Extract the [x, y] coordinate from the center of the cell holding the provided text.  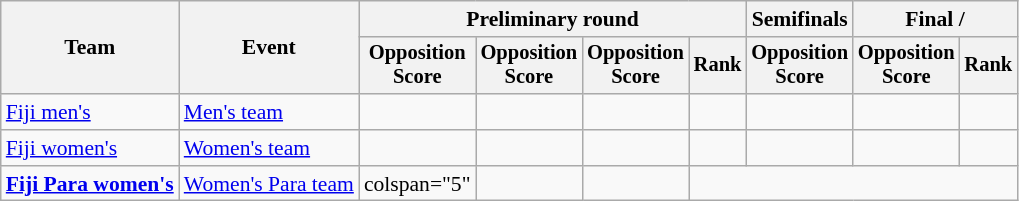
Fiji men's [90, 112]
Event [269, 48]
Final / [935, 19]
Semifinals [800, 19]
Men's team [269, 112]
Women's team [269, 148]
Preliminary round [552, 19]
Team [90, 48]
Fiji women's [90, 148]
